Return [x, y] of the center of cell containing provided text 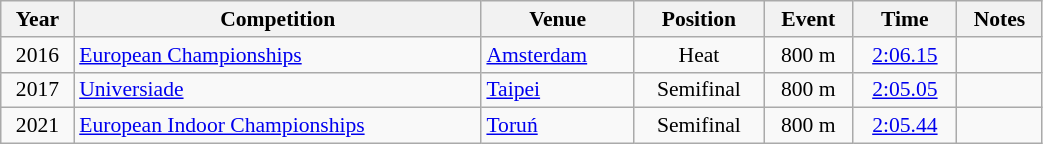
Notes [1000, 19]
2017 [38, 90]
Venue [558, 19]
Year [38, 19]
European Championships [278, 55]
Toruń [558, 126]
Event [808, 19]
2:05.44 [905, 126]
Competition [278, 19]
Taipei [558, 90]
2021 [38, 126]
Position [699, 19]
2:06.15 [905, 55]
European Indoor Championships [278, 126]
Amsterdam [558, 55]
Time [905, 19]
Heat [699, 55]
2:05.05 [905, 90]
2016 [38, 55]
Universiade [278, 90]
